For the text-containing cell, return its midpoint in [X, Y] coordinate format. 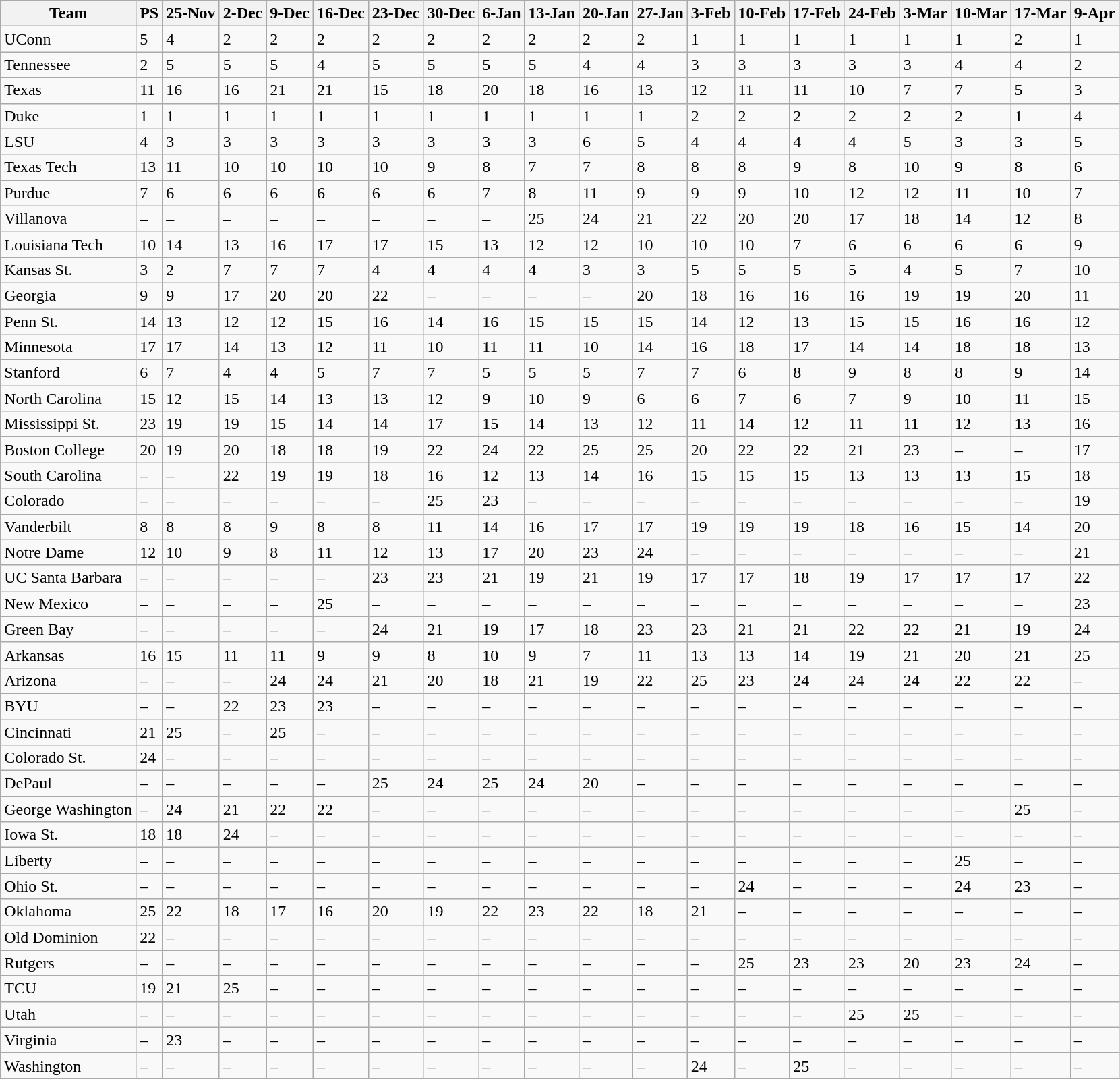
Minnesota [69, 347]
24-Feb [872, 13]
TCU [69, 989]
Penn St. [69, 322]
23-Dec [396, 13]
PS [150, 13]
Tennessee [69, 65]
3-Mar [925, 13]
25-Nov [191, 13]
DePaul [69, 784]
10-Mar [981, 13]
Kansas St. [69, 270]
Purdue [69, 193]
Notre Dame [69, 552]
BYU [69, 706]
Colorado [69, 501]
2-Dec [243, 13]
Louisiana Tech [69, 244]
Virginia [69, 1040]
George Washington [69, 809]
20-Jan [606, 13]
Colorado St. [69, 758]
Utah [69, 1014]
Ohio St. [69, 886]
Washington [69, 1066]
Villanova [69, 218]
Duke [69, 116]
Stanford [69, 373]
LSU [69, 142]
Vanderbilt [69, 527]
30-Dec [451, 13]
17-Feb [817, 13]
Boston College [69, 450]
South Carolina [69, 475]
New Mexico [69, 604]
Cincinnati [69, 732]
9-Apr [1094, 13]
Texas [69, 90]
10-Feb [762, 13]
17-Mar [1040, 13]
Texas Tech [69, 167]
UConn [69, 39]
Old Dominion [69, 937]
Arkansas [69, 655]
Rutgers [69, 963]
16-Dec [341, 13]
9-Dec [290, 13]
Georgia [69, 295]
UC Santa Barbara [69, 578]
13-Jan [552, 13]
Oklahoma [69, 912]
Liberty [69, 861]
3-Feb [711, 13]
Team [69, 13]
North Carolina [69, 399]
Mississippi St. [69, 424]
Green Bay [69, 629]
6-Jan [502, 13]
27-Jan [660, 13]
Iowa St. [69, 835]
Arizona [69, 680]
